Provide the [x, y] coordinate of the cell's center where the given text is located.  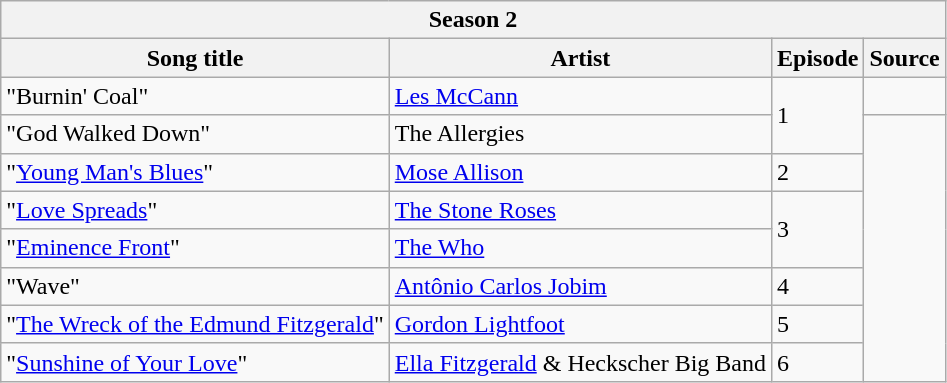
Gordon Lightfoot [580, 324]
"Young Man's Blues" [195, 172]
"Eminence Front" [195, 248]
The Allergies [580, 134]
Ella Fitzgerald & Heckscher Big Band [580, 362]
4 [818, 286]
The Stone Roses [580, 210]
"Love Spreads" [195, 210]
Episode [818, 58]
"Sunshine of Your Love" [195, 362]
Song title [195, 58]
3 [818, 229]
"Burnin' Coal" [195, 96]
"God Walked Down" [195, 134]
Season 2 [474, 20]
Antônio Carlos Jobim [580, 286]
The Who [580, 248]
1 [818, 115]
"Wave" [195, 286]
"The Wreck of the Edmund Fitzgerald" [195, 324]
Artist [580, 58]
5 [818, 324]
Mose Allison [580, 172]
6 [818, 362]
Source [904, 58]
2 [818, 172]
Les McCann [580, 96]
